From the cell containing the given text, extract its center point as [X, Y] coordinate. 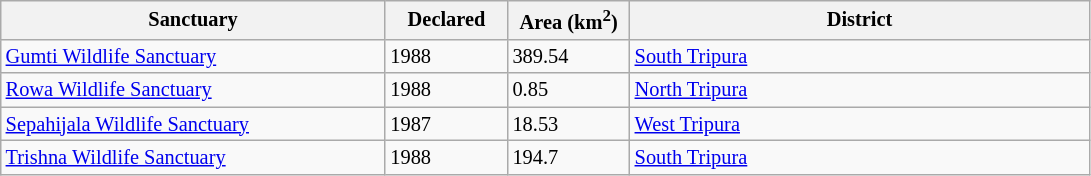
West Tripura [860, 124]
194.7 [569, 157]
389.54 [569, 56]
0.85 [569, 90]
Trishna Wildlife Sanctuary [194, 157]
1987 [446, 124]
Sepahijala Wildlife Sanctuary [194, 124]
District [860, 20]
Area (km2) [569, 20]
Rowa Wildlife Sanctuary [194, 90]
North Tripura [860, 90]
18.53 [569, 124]
Gumti Wildlife Sanctuary [194, 56]
Declared [446, 20]
Sanctuary [194, 20]
